Identify which cell holds the provided text, then report its [X, Y] central coordinate. 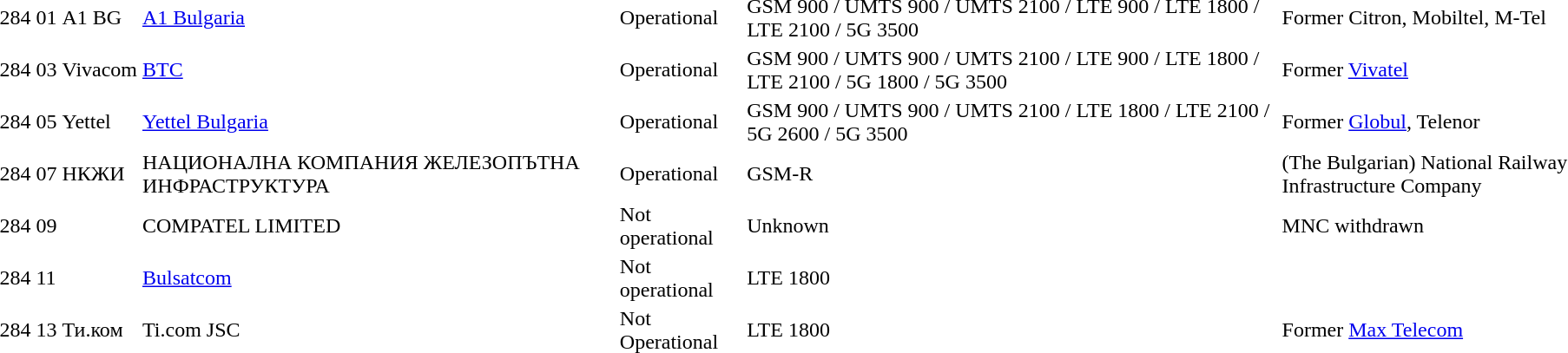
НАЦИОНАЛНА КОМПАНИЯ ЖЕЛЕЗОПЪТНА ИНФРАСТРУКТУРА [379, 173]
Unknown [1012, 226]
Vivacom [100, 69]
09 [47, 226]
05 [47, 121]
Yettel [100, 121]
НКЖИ [100, 173]
Yettel Bulgaria [379, 121]
11 [47, 278]
BTC [379, 69]
COMPATEL LIMITED [379, 226]
07 [47, 173]
LTE 1800 [1012, 278]
Bulsatcom [379, 278]
GSM 900 / UMTS 900 / UMTS 2100 / LTE 1800 / LTE 2100 / 5G 2600 / 5G 3500 [1012, 121]
03 [47, 69]
GSM 900 / UMTS 900 / UMTS 2100 / LTE 900 / LTE 1800 / LTE 2100 / 5G 1800 / 5G 3500 [1012, 69]
GSM-R [1012, 173]
